Extract the (X, Y) coordinate from the center of the cell holding the provided text.  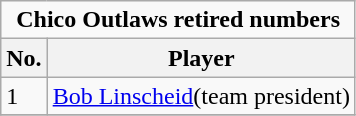
Player (201, 58)
Chico Outlaws retired numbers (178, 20)
1 (24, 96)
Bob Linscheid(team president) (201, 96)
No. (24, 58)
